Output the (x, y) coordinate of the center of the cell containing the given text.  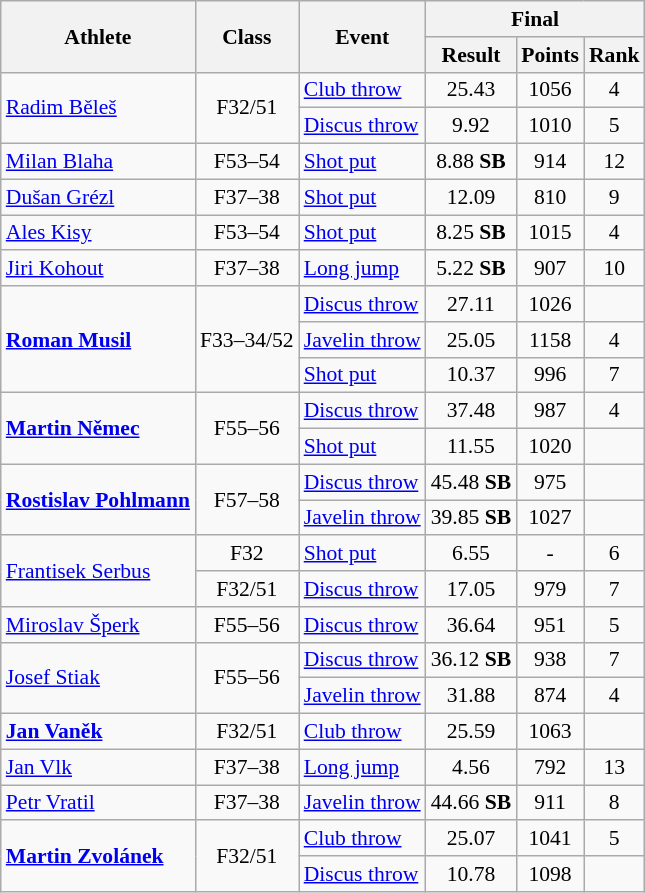
Points (550, 55)
1098 (550, 874)
975 (550, 482)
1027 (550, 518)
31.88 (472, 696)
Rostislav Pohlmann (98, 500)
1158 (550, 340)
36.64 (472, 625)
Jan Vaněk (98, 732)
6 (614, 554)
F57–58 (247, 500)
25.05 (472, 340)
Rank (614, 55)
792 (550, 767)
9.92 (472, 126)
Event (362, 36)
Radim Běleš (98, 108)
951 (550, 625)
45.48 SB (472, 482)
1026 (550, 304)
810 (550, 197)
979 (550, 589)
44.66 SB (472, 803)
6.55 (472, 554)
Jan Vlk (98, 767)
10.37 (472, 375)
1020 (550, 447)
Miroslav Šperk (98, 625)
1041 (550, 839)
Ales Kisy (98, 233)
Class (247, 36)
25.59 (472, 732)
37.48 (472, 411)
27.11 (472, 304)
13 (614, 767)
911 (550, 803)
F32 (247, 554)
1010 (550, 126)
12 (614, 162)
25.43 (472, 90)
Frantisek Serbus (98, 572)
996 (550, 375)
874 (550, 696)
Josef Stiak (98, 678)
1015 (550, 233)
8.88 SB (472, 162)
9 (614, 197)
8 (614, 803)
Athlete (98, 36)
Milan Blaha (98, 162)
Roman Musil (98, 340)
907 (550, 269)
Martin Němec (98, 428)
- (550, 554)
Jiri Kohout (98, 269)
12.09 (472, 197)
4.56 (472, 767)
17.05 (472, 589)
1063 (550, 732)
938 (550, 660)
987 (550, 411)
Petr Vratil (98, 803)
Martin Zvolánek (98, 856)
914 (550, 162)
5.22 SB (472, 269)
1056 (550, 90)
8.25 SB (472, 233)
10.78 (472, 874)
25.07 (472, 839)
36.12 SB (472, 660)
11.55 (472, 447)
39.85 SB (472, 518)
Final (536, 19)
Dušan Grézl (98, 197)
Result (472, 55)
10 (614, 269)
F33–34/52 (247, 340)
